Identify which cell holds the provided text, then report its [x, y] central coordinate. 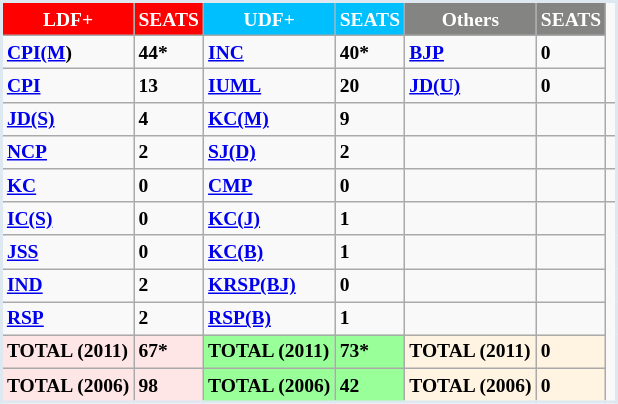
42 [370, 385]
IUML [269, 86]
CPI(M) [68, 52]
IC(S) [68, 218]
CPI [68, 86]
13 [169, 86]
INC [269, 52]
98 [169, 385]
KC(M) [269, 118]
40* [370, 52]
CMP [269, 186]
JD(S) [68, 118]
LDF+ [68, 19]
KC(B) [269, 252]
IND [68, 284]
Others [471, 19]
UDF+ [269, 19]
KC [68, 186]
RSP [68, 318]
20 [370, 86]
KC(J) [269, 218]
NCP [68, 152]
KRSP(BJ) [269, 284]
JD(U) [471, 86]
4 [169, 118]
44* [169, 52]
RSP(B) [269, 318]
67* [169, 352]
SJ(D) [269, 152]
73* [370, 352]
JSS [68, 252]
BJP [471, 52]
9 [370, 118]
